Capture the cell that displays the provided text and extract its (x, y) central coordinate. 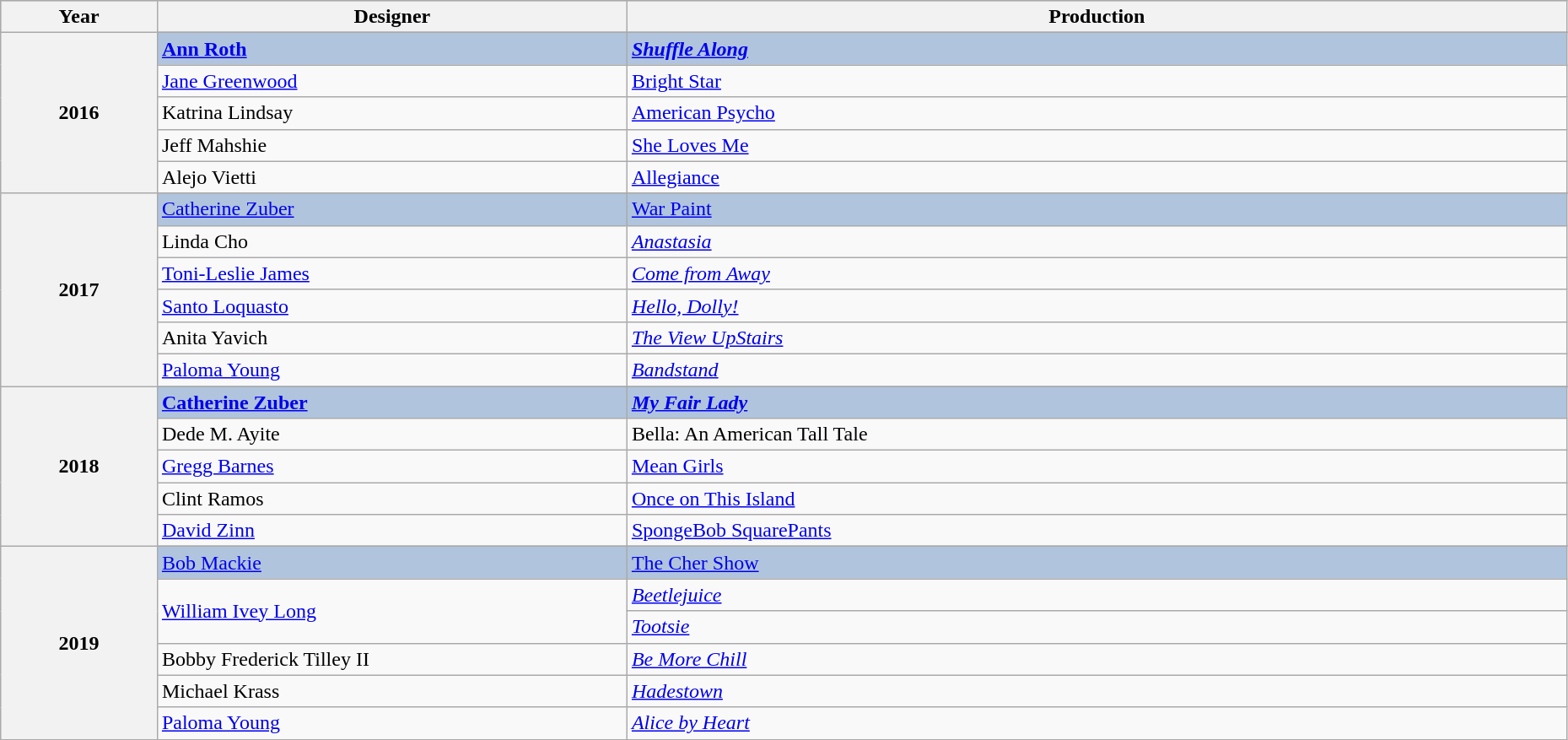
Bobby Frederick Tilley II (391, 659)
Bob Mackie (391, 563)
Designer (391, 17)
Gregg Barnes (391, 467)
Linda Cho (391, 241)
David Zinn (391, 531)
Bella: An American Tall Tale (1097, 435)
Tootsie (1097, 627)
Beetlejuice (1097, 595)
Michael Krass (391, 691)
Santo Loquasto (391, 305)
2016 (79, 113)
Once on This Island (1097, 499)
Anastasia (1097, 241)
Alice by Heart (1097, 723)
Anita Yavich (391, 338)
Dede M. Ayite (391, 435)
2017 (79, 289)
The View UpStairs (1097, 338)
The Cher Show (1097, 563)
Bright Star (1097, 81)
Be More Chill (1097, 659)
Hello, Dolly! (1097, 305)
Bandstand (1097, 370)
Hadestown (1097, 691)
Shuffle Along (1097, 49)
Clint Ramos (391, 499)
William Ivey Long (391, 611)
2018 (79, 467)
Come from Away (1097, 273)
Production (1097, 17)
Jane Greenwood (391, 81)
Jeff Mahshie (391, 145)
War Paint (1097, 209)
SpongeBob SquarePants (1097, 531)
My Fair Lady (1097, 402)
Allegiance (1097, 177)
Mean Girls (1097, 467)
Katrina Lindsay (391, 113)
Alejo Vietti (391, 177)
2019 (79, 643)
Toni-Leslie James (391, 273)
She Loves Me (1097, 145)
Ann Roth (391, 49)
American Psycho (1097, 113)
Year (79, 17)
